Return the [X, Y] coordinate for the center point of the cell that contains the specified text.  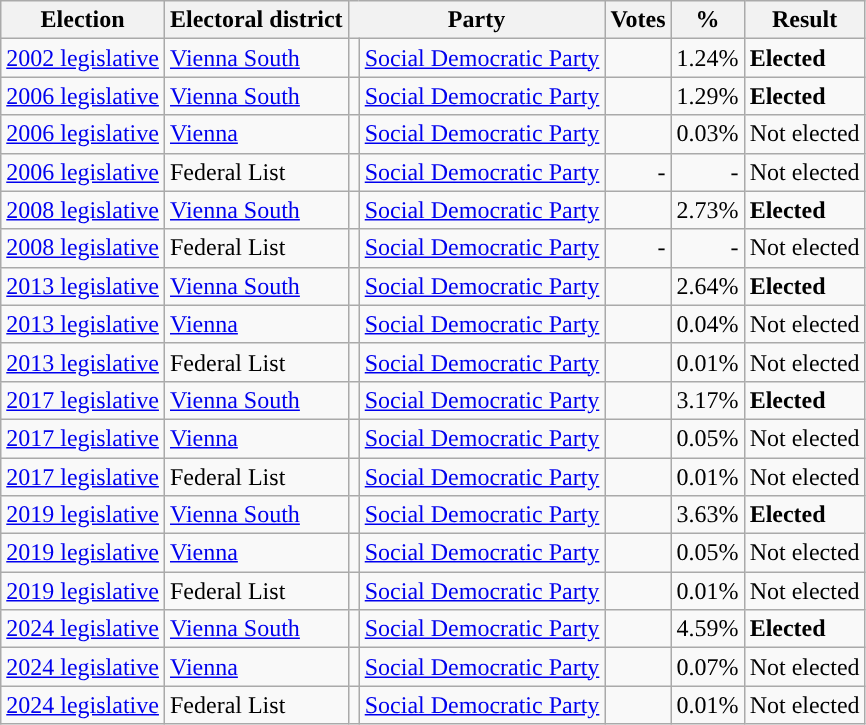
3.63% [708, 515]
3.17% [708, 400]
Votes [638, 20]
1.24% [708, 58]
0.04% [708, 324]
1.29% [708, 96]
2.73% [708, 210]
% [708, 20]
Election [83, 20]
Party [476, 20]
Result [804, 20]
Electoral district [256, 20]
2002 legislative [83, 58]
2.64% [708, 286]
0.03% [708, 134]
0.07% [708, 667]
4.59% [708, 629]
